Search for the cell housing the specified text and yield its [x, y] center coordinate. 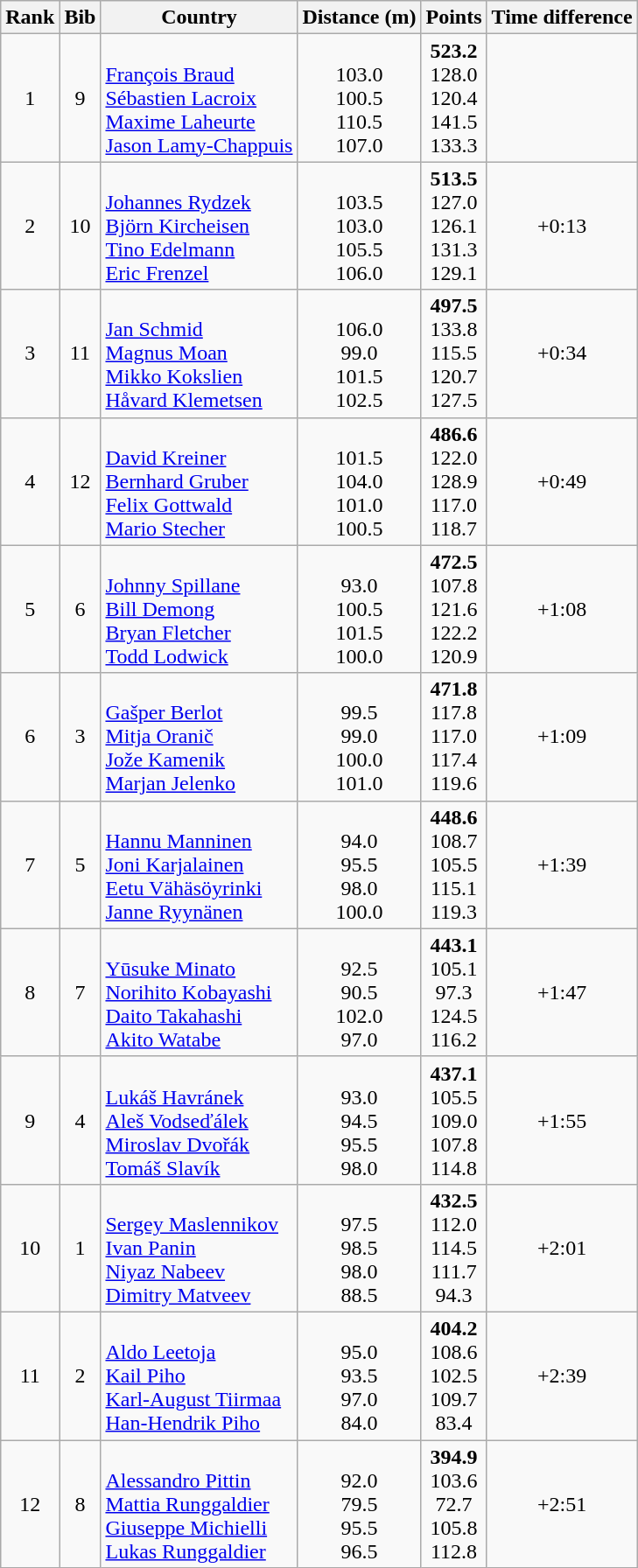
513.5127.0126.1 131.3129.1 [453, 226]
Distance (m) [359, 17]
Alessandro PittinMattia RunggaldierGiuseppe MichielliLukas Runggaldier [200, 1504]
443.1105.197.3 124.5116.2 [453, 992]
+1:09 [562, 737]
101.5 104.0 101.0100.5 [359, 481]
497.5133.8115.5120.7 127.5 [453, 353]
Lukáš HavránekAleš VodseďálekMiroslav DvořákTomáš Slavík [200, 1120]
394.9103.672.7 105.8 112.8 [453, 1504]
Country [200, 17]
+0:49 [562, 481]
523.2128.0120.4141.5 133.3 [453, 98]
94.0 95.598.0100.0 [359, 864]
Points [453, 17]
471.8117.8117.0 117.4119.6 [453, 737]
103.0 100.5 110.5107.0 [359, 98]
95.0 93.597.084.0 [359, 1375]
97.5 98.598.088.5 [359, 1248]
472.5107.8121.6122.2120.9 [453, 609]
99.5 99.0100.0101.0 [359, 737]
+2:39 [562, 1375]
Hannu ManninenJoni KarjalainenEetu VähäsöyrinkiJanne Ryynänen [200, 864]
Gašper BerlotMitja OraničJože KamenikMarjan Jelenko [200, 737]
106.0 99.0101.5102.5 [359, 353]
93.0 100.5101.5100.0 [359, 609]
+1:08 [562, 609]
437.1105.5109.0107.8 114.8 [453, 1120]
Yūsuke MinatoNorihito KobayashiDaito TakahashiAkito Watabe [200, 992]
+1:39 [562, 864]
+1:47 [562, 992]
Sergey MaslennikovIvan PaninNiyaz NabeevDimitry Matveev [200, 1248]
Aldo LeetojaKail PihoKarl-August TiirmaaHan-Hendrik Piho [200, 1375]
Bib [81, 17]
+0:13 [562, 226]
Jan SchmidMagnus MoanMikko KokslienHåvard Klemetsen [200, 353]
+2:01 [562, 1248]
+1:55 [562, 1120]
+2:51 [562, 1504]
David KreinerBernhard GruberFelix GottwaldMario Stecher [200, 481]
103.5103.0 105.5106.0 [359, 226]
+0:34 [562, 353]
Time difference [562, 17]
93.0 94.595.598.0 [359, 1120]
404.2108.6102.5 109.7 83.4 [453, 1375]
486.6122.0128.9117.0118.7 [453, 481]
François BraudSébastien LacroixMaxime LaheurteJason Lamy-Chappuis [200, 98]
92.0 79.595.596.5 [359, 1504]
Rank [30, 17]
448.6108.7105.5115.1 119.3 [453, 864]
432.5112.0114.5 111.794.3 [453, 1248]
Johannes RydzekBjörn KircheisenTino EdelmannEric Frenzel [200, 226]
Johnny SpillaneBill DemongBryan FletcherTodd Lodwick [200, 609]
92.5 90.5102.097.0 [359, 992]
